Provide the [x, y] coordinate of the cell's center where the given text is located.  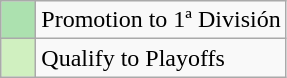
Qualify to Playoffs [161, 58]
Promotion to 1ª División [161, 20]
